Determine the [x, y] coordinate at the center of the cell enclosing the given text.  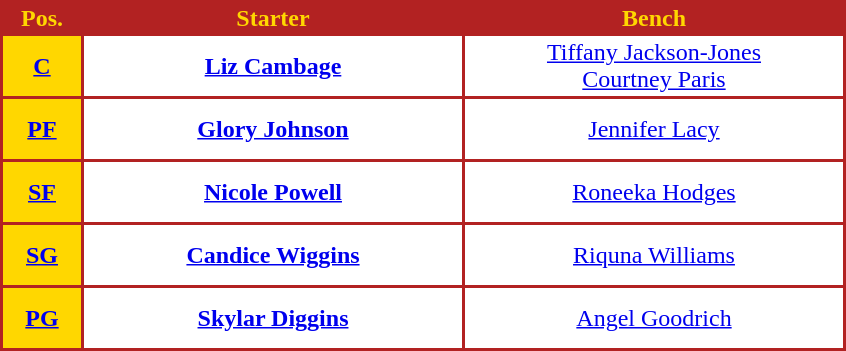
Tiffany Jackson-JonesCourtney Paris [654, 66]
Angel Goodrich [654, 318]
Candice Wiggins [273, 255]
Starter [273, 18]
SG [42, 255]
Glory Johnson [273, 129]
Skylar Diggins [273, 318]
PF [42, 129]
Bench [654, 18]
Pos. [42, 18]
SF [42, 192]
Roneeka Hodges [654, 192]
PG [42, 318]
C [42, 66]
Nicole Powell [273, 192]
Riquna Williams [654, 255]
Jennifer Lacy [654, 129]
Liz Cambage [273, 66]
